Locate the cell with the specified text and output its [x, y] center coordinate. 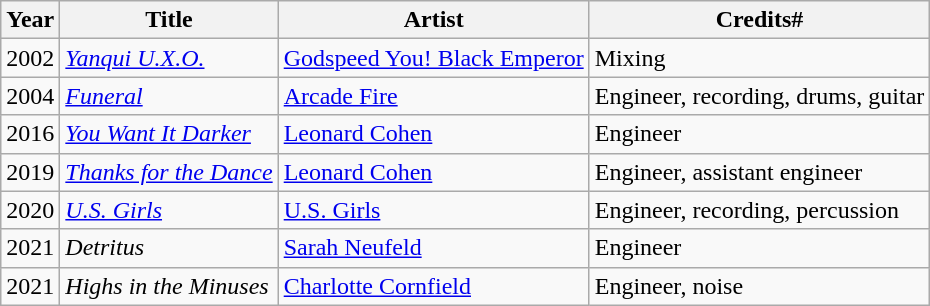
Arcade Fire [434, 96]
2004 [30, 96]
Detritus [169, 248]
You Want It Darker [169, 134]
Sarah Neufeld [434, 248]
2016 [30, 134]
Funeral [169, 96]
Highs in the Minuses [169, 286]
2002 [30, 58]
Godspeed You! Black Emperor [434, 58]
Engineer, recording, percussion [760, 210]
Thanks for the Dance [169, 172]
Credits# [760, 20]
Engineer, recording, drums, guitar [760, 96]
Yanqui U.X.O. [169, 58]
Charlotte Cornfield [434, 286]
2020 [30, 210]
Engineer, noise [760, 286]
Artist [434, 20]
Engineer, assistant engineer [760, 172]
2019 [30, 172]
Mixing [760, 58]
Year [30, 20]
Title [169, 20]
